Output the [X, Y] coordinate of the center of the cell containing the given text.  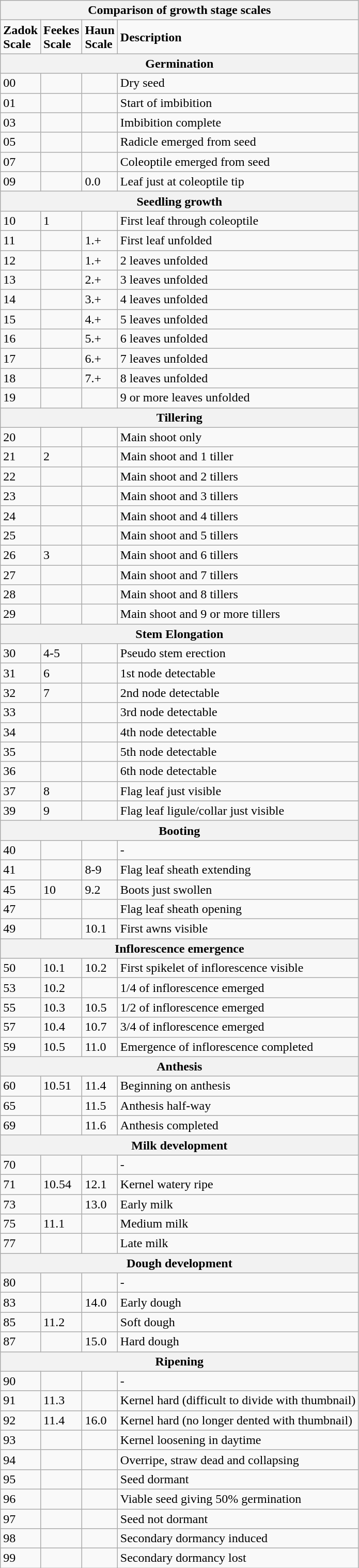
37 [21, 791]
97 [21, 1518]
Seed not dormant [238, 1518]
First leaf unfolded [238, 240]
28 [21, 595]
8 [61, 791]
21 [21, 457]
Overripe, straw dead and collapsing [238, 1460]
4th node detectable [238, 732]
4 leaves unfolded [238, 300]
94 [21, 1460]
First awns visible [238, 929]
Main shoot and 9 or more tillers [238, 614]
Main shoot and 3 tillers [238, 496]
20 [21, 437]
Tillering [180, 417]
5 leaves unfolded [238, 319]
93 [21, 1440]
3rd node detectable [238, 712]
Soft dough [238, 1322]
5.+ [100, 339]
6 [61, 673]
13 [21, 280]
3 leaves unfolded [238, 280]
6th node detectable [238, 771]
26 [21, 555]
6 leaves unfolded [238, 339]
Main shoot and 1 tiller [238, 457]
Flag leaf sheath opening [238, 909]
01 [21, 103]
30 [21, 654]
09 [21, 181]
83 [21, 1302]
70 [21, 1165]
91 [21, 1401]
Main shoot and 8 tillers [238, 595]
32 [21, 693]
Coleoptile emerged from seed [238, 162]
1st node detectable [238, 673]
10.7 [100, 1027]
45 [21, 889]
11 [21, 240]
29 [21, 614]
Main shoot only [238, 437]
7 leaves unfolded [238, 359]
73 [21, 1204]
22 [21, 476]
10.51 [61, 1086]
36 [21, 771]
55 [21, 1007]
87 [21, 1342]
40 [21, 850]
Dough development [180, 1263]
80 [21, 1283]
Pseudo stem erection [238, 654]
Milk development [180, 1145]
1/4 of inflorescence emerged [238, 988]
Early milk [238, 1204]
Beginning on anthesis [238, 1086]
Kernel watery ripe [238, 1184]
Flag leaf ligule/collar just visible [238, 811]
Seedling growth [180, 201]
12.1 [100, 1184]
49 [21, 929]
77 [21, 1244]
First spikelet of inflorescence visible [238, 968]
Viable seed giving 50% germination [238, 1499]
96 [21, 1499]
65 [21, 1106]
07 [21, 162]
18 [21, 378]
19 [21, 398]
35 [21, 752]
Start of imbibition [238, 103]
Imbibition complete [238, 122]
9 [61, 811]
59 [21, 1047]
10.4 [61, 1027]
11.3 [61, 1401]
85 [21, 1322]
Anthesis [180, 1066]
15.0 [100, 1342]
16.0 [100, 1420]
3.+ [100, 300]
Secondary dormancy induced [238, 1539]
0.0 [100, 181]
6.+ [100, 359]
Ripening [180, 1361]
Emergence of inflorescence completed [238, 1047]
99 [21, 1558]
71 [21, 1184]
Description [238, 37]
13.0 [100, 1204]
2nd node detectable [238, 693]
98 [21, 1539]
Main shoot and 2 tillers [238, 476]
57 [21, 1027]
53 [21, 988]
11.1 [61, 1224]
17 [21, 359]
3/4 of inflorescence emerged [238, 1027]
1 [61, 221]
FeekesScale [61, 37]
23 [21, 496]
03 [21, 122]
14.0 [100, 1302]
33 [21, 712]
Inflorescence emergence [180, 949]
31 [21, 673]
Anthesis half-way [238, 1106]
7.+ [100, 378]
5th node detectable [238, 752]
4-5 [61, 654]
8 leaves unfolded [238, 378]
50 [21, 968]
92 [21, 1420]
60 [21, 1086]
00 [21, 83]
11.6 [100, 1125]
Anthesis completed [238, 1125]
12 [21, 260]
Leaf just at coleoptile tip [238, 181]
Flag leaf just visible [238, 791]
Comparison of growth stage scales [180, 10]
27 [21, 575]
Booting [180, 830]
69 [21, 1125]
Flag leaf sheath extending [238, 870]
2.+ [100, 280]
25 [21, 535]
Early dough [238, 1302]
Boots just swollen [238, 889]
HaunScale [100, 37]
1/2 of inflorescence emerged [238, 1007]
10.54 [61, 1184]
4.+ [100, 319]
Main shoot and 7 tillers [238, 575]
2 leaves unfolded [238, 260]
ZadokScale [21, 37]
Dry seed [238, 83]
Kernel hard (difficult to divide with thumbnail) [238, 1401]
Main shoot and 6 tillers [238, 555]
16 [21, 339]
15 [21, 319]
First leaf through coleoptile [238, 221]
11.5 [100, 1106]
Medium milk [238, 1224]
05 [21, 142]
Main shoot and 5 tillers [238, 535]
11.0 [100, 1047]
2 [61, 457]
Kernel hard (no longer dented with thumbnail) [238, 1420]
Germination [180, 64]
9.2 [100, 889]
24 [21, 516]
10.3 [61, 1007]
9 or more leaves unfolded [238, 398]
14 [21, 300]
Main shoot and 4 tillers [238, 516]
Seed dormant [238, 1479]
75 [21, 1224]
39 [21, 811]
3 [61, 555]
41 [21, 870]
95 [21, 1479]
34 [21, 732]
8-9 [100, 870]
11.2 [61, 1322]
Kernel loosening in daytime [238, 1440]
Late milk [238, 1244]
47 [21, 909]
Hard dough [238, 1342]
Radicle emerged from seed [238, 142]
Secondary dormancy lost [238, 1558]
Stem Elongation [180, 634]
90 [21, 1381]
7 [61, 693]
